Output the (x, y) coordinate of the center of the cell containing the given text.  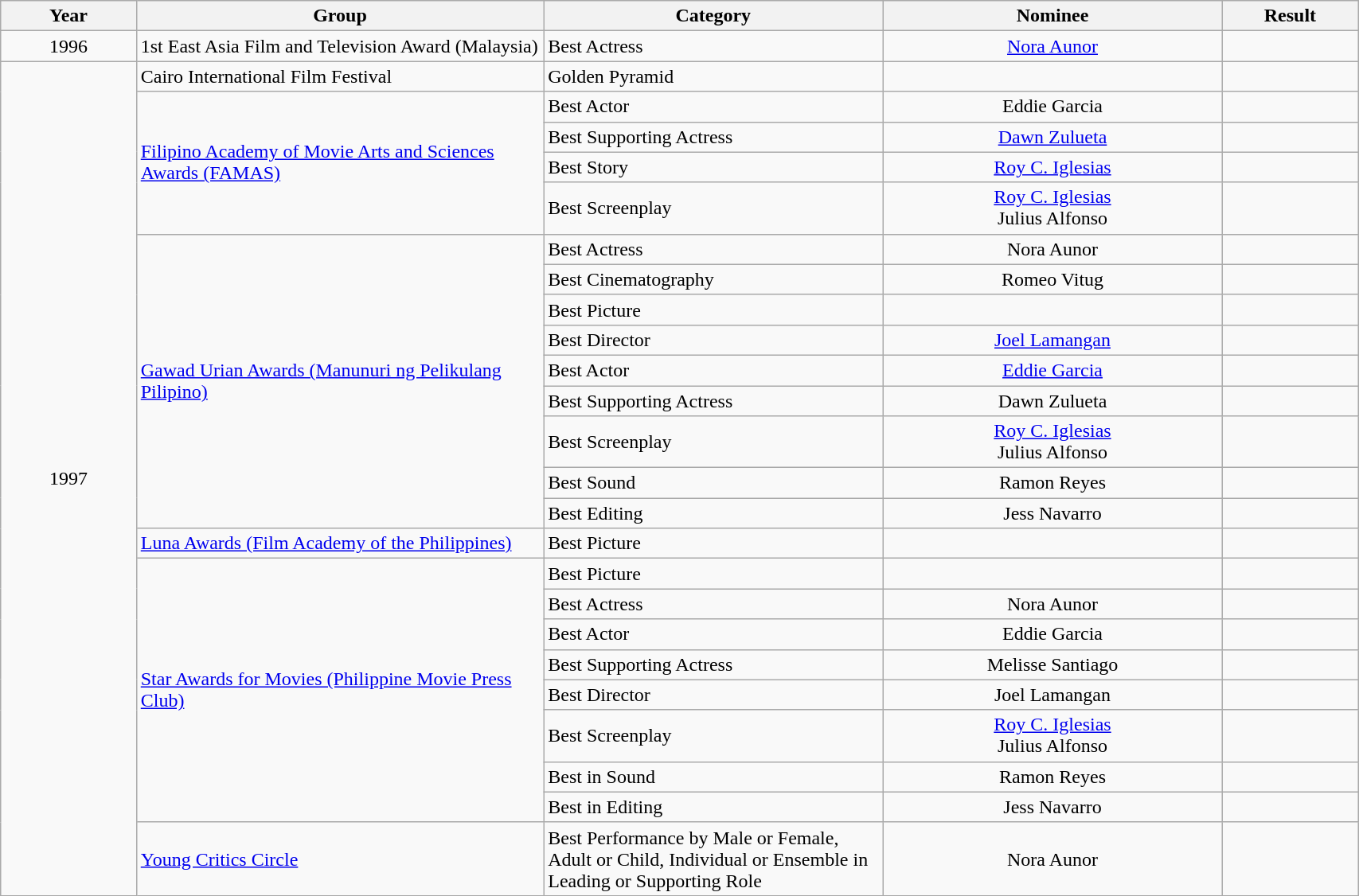
1st East Asia Film and Television Award (Malaysia) (339, 46)
1997 (68, 478)
Best Cinematography (713, 279)
Nominee (1052, 16)
Result (1290, 16)
Best Performance by Male or Female, Adult or Child, Individual or Ensemble in Leading or Supporting Role (713, 859)
Year (68, 16)
Golden Pyramid (713, 76)
Filipino Academy of Movie Arts and Sciences Awards (FAMAS) (339, 162)
Roy C. Iglesias (1052, 167)
Melisse Santiago (1052, 664)
1996 (68, 46)
Gawad Urian Awards (Manunuri ng Pelikulang Pilipino) (339, 381)
Group (339, 16)
Best in Editing (713, 807)
Best Editing (713, 513)
Young Critics Circle (339, 859)
Best in Sound (713, 777)
Luna Awards (Film Academy of the Philippines) (339, 543)
Cairo International Film Festival (339, 76)
Romeo Vitug (1052, 279)
Best Story (713, 167)
Category (713, 16)
Best Sound (713, 483)
Star Awards for Movies (Philippine Movie Press Club) (339, 691)
